Return the (x, y) coordinate for the center point of the cell that contains the specified text.  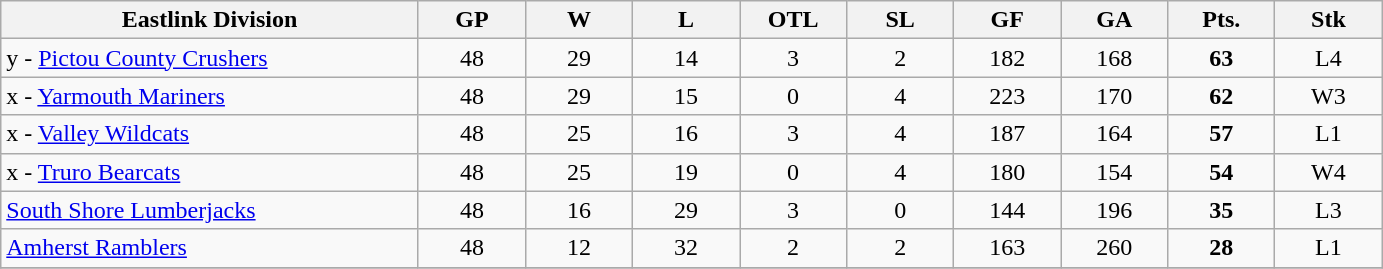
260 (1114, 248)
GA (1114, 20)
35 (1222, 210)
144 (1008, 210)
54 (1222, 172)
32 (686, 248)
x - Truro Bearcats (210, 172)
57 (1222, 134)
x - Valley Wildcats (210, 134)
x - Yarmouth Mariners (210, 96)
163 (1008, 248)
L4 (1328, 58)
GF (1008, 20)
62 (1222, 96)
GP (472, 20)
Pts. (1222, 20)
63 (1222, 58)
223 (1008, 96)
14 (686, 58)
L (686, 20)
28 (1222, 248)
19 (686, 172)
182 (1008, 58)
South Shore Lumberjacks (210, 210)
Eastlink Division (210, 20)
y - Pictou County Crushers (210, 58)
154 (1114, 172)
168 (1114, 58)
164 (1114, 134)
OTL (794, 20)
W3 (1328, 96)
15 (686, 96)
12 (578, 248)
Amherst Ramblers (210, 248)
Stk (1328, 20)
SL (900, 20)
196 (1114, 210)
170 (1114, 96)
W (578, 20)
L3 (1328, 210)
W4 (1328, 172)
180 (1008, 172)
187 (1008, 134)
